For the text-containing cell, return its midpoint in (X, Y) coordinate format. 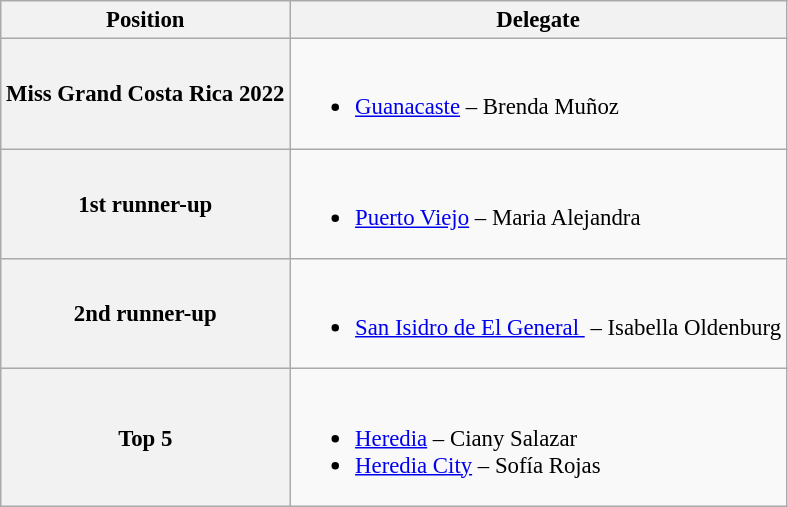
Position (146, 20)
San Isidro de El General – Isabella Oldenburg (538, 314)
Top 5 (146, 438)
Heredia – Ciany SalazarHeredia City – Sofía Rojas (538, 438)
Guanacaste – Brenda Muñoz (538, 94)
1st runner-up (146, 204)
Puerto Viejo – Maria Alejandra (538, 204)
Miss Grand Costa Rica 2022 (146, 94)
2nd runner-up (146, 314)
Delegate (538, 20)
